Locate the cell with the specified text and output its (X, Y) center coordinate. 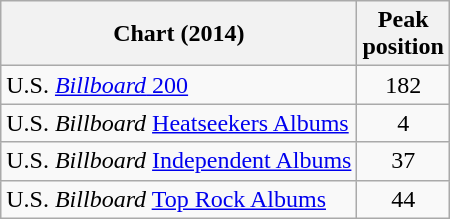
U.S. Billboard Top Rock Albums (179, 199)
U.S. Billboard 200 (179, 85)
44 (403, 199)
Chart (2014) (179, 34)
Peakposition (403, 34)
4 (403, 123)
U.S. Billboard Heatseekers Albums (179, 123)
182 (403, 85)
U.S. Billboard Independent Albums (179, 161)
37 (403, 161)
